Identify which cell holds the provided text, then report its (x, y) central coordinate. 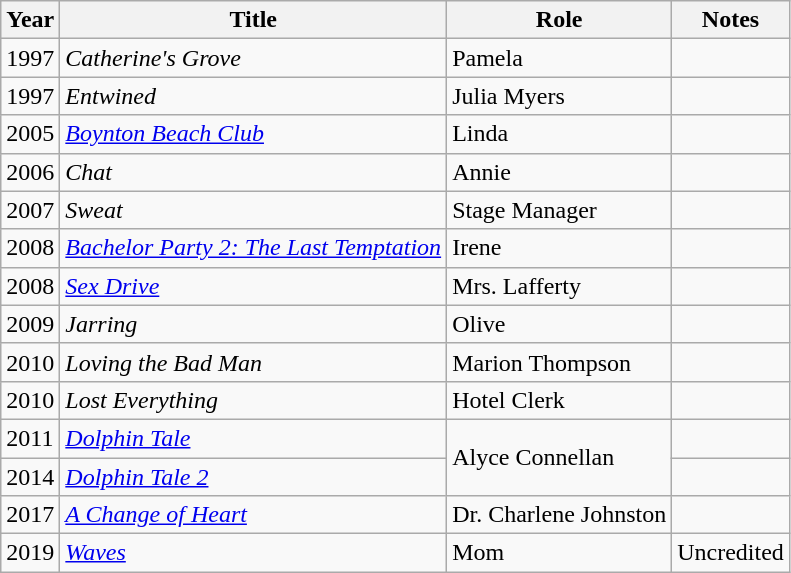
Alyce Connellan (560, 457)
2017 (30, 515)
Dolphin Tale 2 (254, 477)
2007 (30, 210)
Mrs. Lafferty (560, 286)
Jarring (254, 324)
Waves (254, 553)
Loving the Bad Man (254, 362)
Linda (560, 134)
Bachelor Party 2: The Last Temptation (254, 248)
Stage Manager (560, 210)
Lost Everything (254, 400)
Irene (560, 248)
Pamela (560, 58)
Title (254, 20)
Dolphin Tale (254, 438)
2011 (30, 438)
Sweat (254, 210)
Year (30, 20)
Boynton Beach Club (254, 134)
Dr. Charlene Johnston (560, 515)
Julia Myers (560, 96)
Mom (560, 553)
Annie (560, 172)
Entwined (254, 96)
2014 (30, 477)
Notes (731, 20)
Olive (560, 324)
A Change of Heart (254, 515)
2019 (30, 553)
Marion Thompson (560, 362)
Catherine's Grove (254, 58)
Uncredited (731, 553)
Chat (254, 172)
Hotel Clerk (560, 400)
Role (560, 20)
2009 (30, 324)
2006 (30, 172)
Sex Drive (254, 286)
2005 (30, 134)
